Return the [x, y] coordinate for the center point of the cell that contains the specified text.  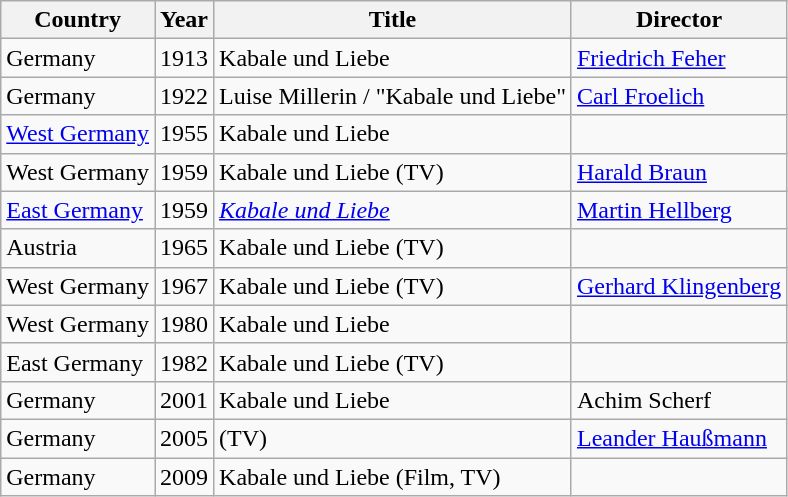
Gerhard Klingenberg [678, 286]
Carl Froelich [678, 96]
Luise Millerin / "Kabale und Liebe" [393, 96]
2009 [184, 477]
Harald Braun [678, 172]
Director [678, 20]
Year [184, 20]
(TV) [393, 438]
Friedrich Feher [678, 58]
Achim Scherf [678, 400]
2001 [184, 400]
1965 [184, 248]
Title [393, 20]
1967 [184, 286]
Austria [78, 248]
1913 [184, 58]
Leander Haußmann [678, 438]
Martin Hellberg [678, 210]
2005 [184, 438]
1982 [184, 362]
1922 [184, 96]
1955 [184, 134]
Country [78, 20]
Kabale und Liebe (Film, TV) [393, 477]
1980 [184, 324]
